Identify which cell holds the provided text, then report its (x, y) central coordinate. 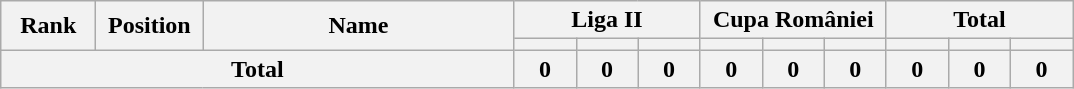
Cupa României (793, 20)
Rank (48, 26)
Liga II (607, 20)
Position (150, 26)
Name (358, 26)
